From the cell containing the given text, extract its center point as [x, y] coordinate. 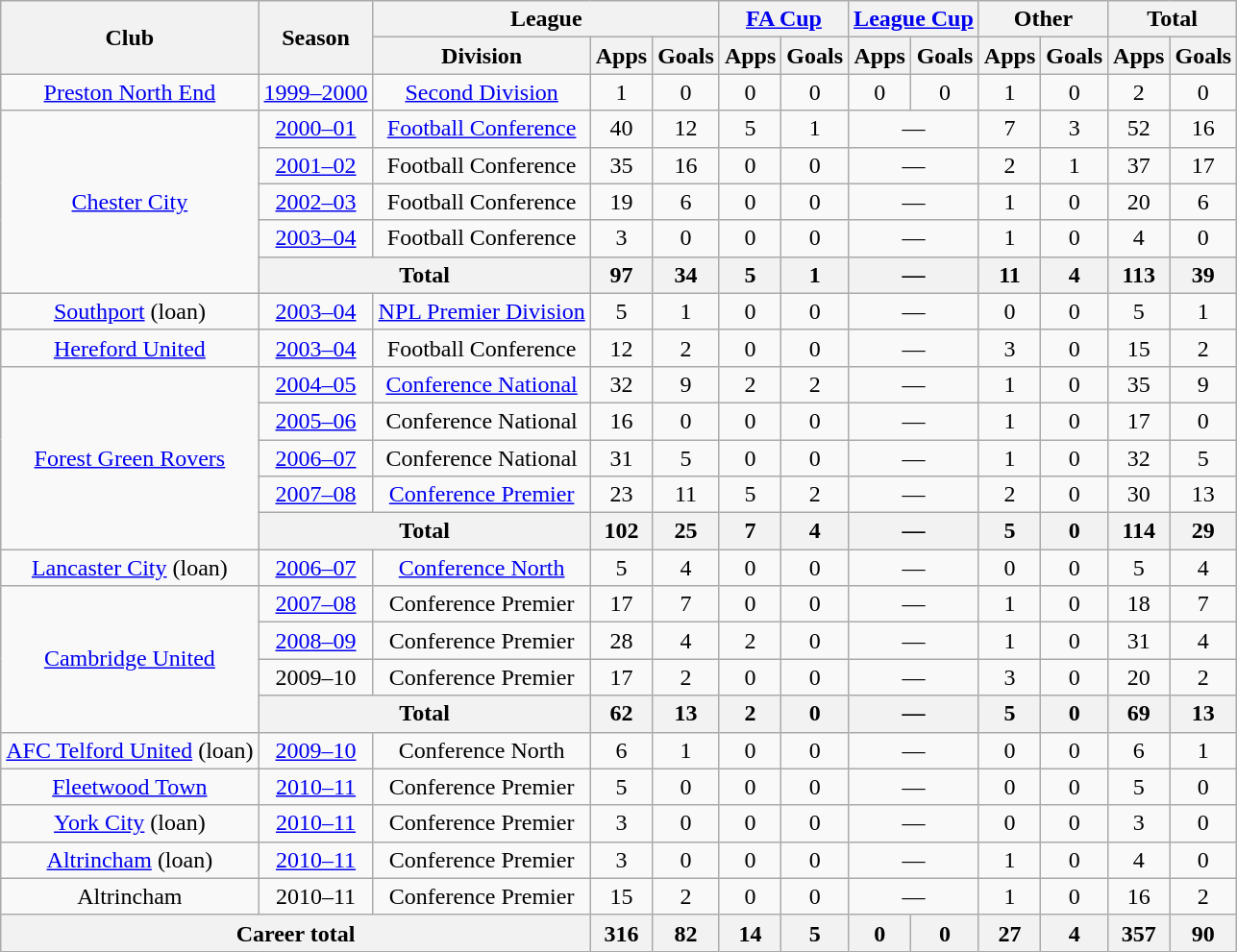
Altrincham [130, 896]
NPL Premier Division [482, 311]
Second Division [482, 92]
113 [1139, 275]
69 [1139, 714]
18 [1139, 604]
52 [1139, 129]
2002–03 [315, 202]
14 [750, 933]
2005–06 [315, 421]
27 [1009, 933]
Cambridge United [130, 659]
AFC Telford United (loan) [130, 750]
FA Cup [783, 19]
82 [686, 933]
90 [1203, 933]
Fleetwood Town [130, 787]
39 [1203, 275]
Southport (loan) [130, 311]
40 [621, 129]
30 [1139, 495]
Forest Green Rovers [130, 457]
Club [130, 37]
Season [315, 37]
Preston North End [130, 92]
Chester City [130, 202]
Hereford United [130, 348]
Division [482, 56]
19 [621, 202]
34 [686, 275]
357 [1139, 933]
23 [621, 495]
Other [1043, 19]
29 [1203, 531]
Career total [296, 933]
37 [1139, 165]
28 [621, 641]
2004–05 [315, 384]
25 [686, 531]
League [546, 19]
1999–2000 [315, 92]
Altrincham (loan) [130, 860]
2000–01 [315, 129]
316 [621, 933]
114 [1139, 531]
102 [621, 531]
97 [621, 275]
2008–09 [315, 641]
Lancaster City (loan) [130, 568]
League Cup [914, 19]
2001–02 [315, 165]
York City (loan) [130, 823]
62 [621, 714]
